Determine the (x, y) coordinate at the center of the cell enclosing the given text.  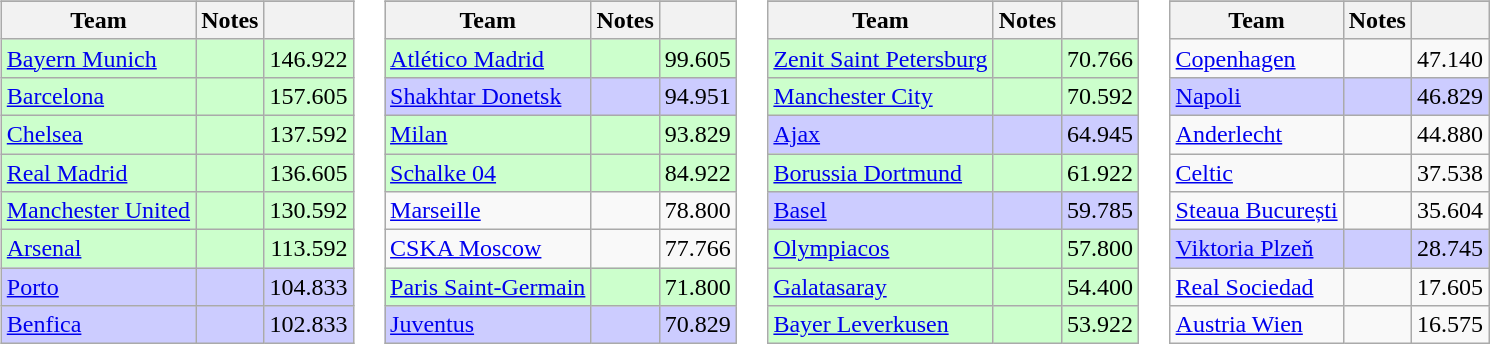
16.575 (1450, 325)
Manchester United (98, 211)
Schalke 04 (488, 173)
44.880 (1450, 134)
Zenit Saint Petersburg (880, 58)
93.829 (698, 134)
104.833 (308, 287)
Milan (488, 134)
47.140 (1450, 58)
Marseille (488, 211)
Porto (98, 287)
CSKA Moscow (488, 249)
70.766 (1100, 58)
157.605 (308, 96)
Viktoria Plzeň (1256, 249)
46.829 (1450, 96)
54.400 (1100, 287)
Paris Saint-Germain (488, 287)
Ajax (880, 134)
Chelsea (98, 134)
Barcelona (98, 96)
70.829 (698, 325)
Real Madrid (98, 173)
37.538 (1450, 173)
146.922 (308, 58)
Galatasaray (880, 287)
113.592 (308, 249)
136.605 (308, 173)
Basel (880, 211)
Copenhagen (1256, 58)
59.785 (1100, 211)
77.766 (698, 249)
Celtic (1256, 173)
70.592 (1100, 96)
78.800 (698, 211)
57.800 (1100, 249)
Shakhtar Donetsk (488, 96)
Juventus (488, 325)
99.605 (698, 58)
Arsenal (98, 249)
17.605 (1450, 287)
94.951 (698, 96)
61.922 (1100, 173)
130.592 (308, 211)
102.833 (308, 325)
Anderlecht (1256, 134)
Austria Wien (1256, 325)
35.604 (1450, 211)
Benfica (98, 325)
Olympiacos (880, 249)
Napoli (1256, 96)
64.945 (1100, 134)
Bayer Leverkusen (880, 325)
Borussia Dortmund (880, 173)
Steaua București (1256, 211)
53.922 (1100, 325)
Manchester City (880, 96)
Bayern Munich (98, 58)
28.745 (1450, 249)
71.800 (698, 287)
Atlético Madrid (488, 58)
Real Sociedad (1256, 287)
84.922 (698, 173)
137.592 (308, 134)
